Detect which cell encompasses the target text, then output its (X, Y) center coordinate. 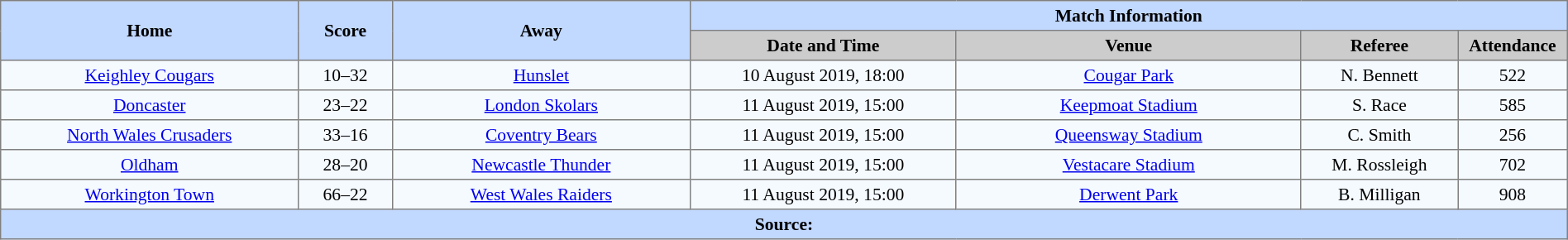
Home (150, 31)
Keighley Cougars (150, 75)
Workington Town (150, 194)
23–22 (346, 105)
West Wales Raiders (541, 194)
North Wales Crusaders (150, 135)
908 (1513, 194)
M. Rossleigh (1379, 165)
28–20 (346, 165)
Away (541, 31)
Cougar Park (1128, 75)
Venue (1128, 46)
Attendance (1513, 46)
Referee (1379, 46)
66–22 (346, 194)
Source: (784, 224)
522 (1513, 75)
Queensway Stadium (1128, 135)
C. Smith (1379, 135)
London Skolars (541, 105)
33–16 (346, 135)
B. Milligan (1379, 194)
256 (1513, 135)
585 (1513, 105)
Vestacare Stadium (1128, 165)
Oldham (150, 165)
N. Bennett (1379, 75)
Doncaster (150, 105)
Match Information (1128, 16)
Newcastle Thunder (541, 165)
10 August 2019, 18:00 (823, 75)
Date and Time (823, 46)
Derwent Park (1128, 194)
702 (1513, 165)
10–32 (346, 75)
Keepmoat Stadium (1128, 105)
Score (346, 31)
S. Race (1379, 105)
Hunslet (541, 75)
Coventry Bears (541, 135)
